Search for the cell housing the specified text and yield its [X, Y] center coordinate. 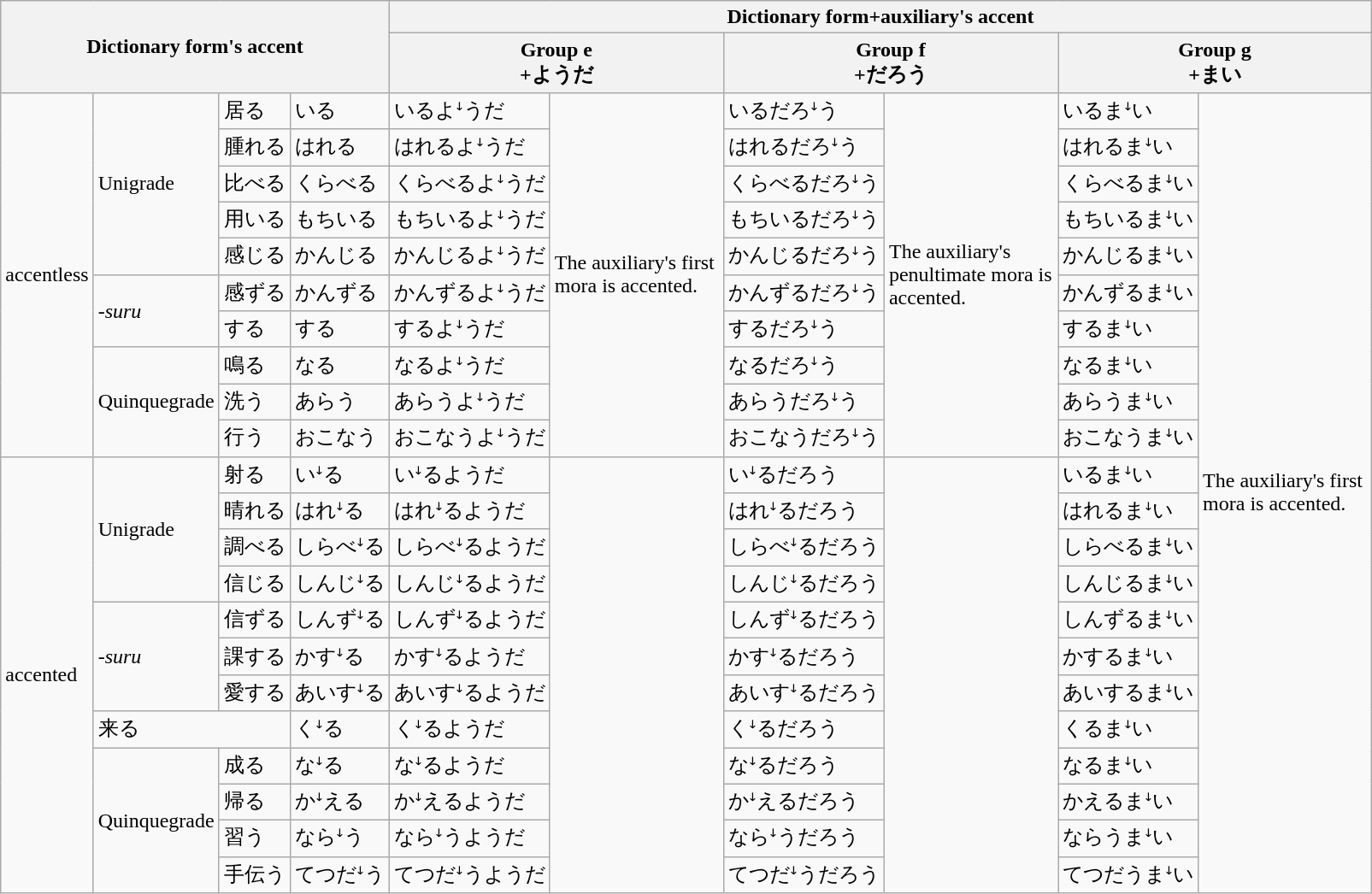
あいすꜜるようだ [469, 692]
Dictionary form's accent [195, 47]
accentless [47, 274]
なる [339, 366]
おこなうよꜜうだ [469, 438]
いꜜるようだ [469, 475]
愛する [255, 692]
くꜜるだろう [804, 730]
洗う [255, 402]
くꜜるようだ [469, 730]
かするまꜜい [1128, 656]
くるまꜜい [1128, 730]
習う [255, 839]
かꜜえる [339, 802]
てつだꜜうだろう [804, 875]
するまꜜい [1128, 330]
あらう [339, 402]
帰る [255, 802]
くらべるよꜜうだ [469, 185]
用いる [255, 221]
射る [255, 475]
かꜜえるだろう [804, 802]
しんずꜜる [339, 621]
しんずꜜるだろう [804, 621]
あらうよꜜうだ [469, 402]
The auxiliary's penultimate mora is accented. [971, 274]
くらべるまꜜい [1128, 185]
なꜜるだろう [804, 766]
てつだうまꜜい [1128, 875]
比べる [255, 185]
おこなうまꜜい [1128, 438]
しんじꜜる [339, 585]
いるよꜜうだ [469, 111]
かえるまꜜい [1128, 802]
かんずるだろꜜう [804, 292]
はれる [339, 147]
もちいるまꜜい [1128, 221]
あいすꜜる [339, 692]
ならꜜうようだ [469, 839]
あいするまꜜい [1128, 692]
はれるだろꜜう [804, 147]
accented [47, 675]
おこなう [339, 438]
なるよꜜうだ [469, 366]
ならꜜう [339, 839]
もちいる [339, 221]
調べる [255, 547]
なꜜる [339, 766]
もちいるだろꜜう [804, 221]
晴れる [255, 511]
ならꜜうだろう [804, 839]
はれるよꜜうだ [469, 147]
いるだろꜜう [804, 111]
もちいるよꜜうだ [469, 221]
かんじるよꜜうだ [469, 256]
課する [255, 656]
しんじꜜるようだ [469, 585]
かんずる [339, 292]
鳴る [255, 366]
くらべるだろꜜう [804, 185]
あらうまꜜい [1128, 402]
くらべる [339, 185]
手伝う [255, 875]
するだろꜜう [804, 330]
かんじるだろꜜう [804, 256]
しらべꜜるようだ [469, 547]
おこなうだろꜜう [804, 438]
なꜜるようだ [469, 766]
しんじるまꜜい [1128, 585]
信ずる [255, 621]
Dictionary form+auxiliary's accent [880, 17]
成る [255, 766]
Group g+まい [1216, 63]
しんじꜜるだろう [804, 585]
くꜜる [339, 730]
はれꜜるようだ [469, 511]
しらべꜜるだろう [804, 547]
はれꜜるだろう [804, 511]
かすꜜるようだ [469, 656]
なるだろꜜう [804, 366]
来る [191, 730]
いꜜる [339, 475]
はれꜜる [339, 511]
てつだꜜう [339, 875]
行う [255, 438]
Group f+だろう [891, 63]
感じる [255, 256]
あいすꜜるだろう [804, 692]
しんずるまꜜい [1128, 621]
かꜜえるようだ [469, 802]
かんじる [339, 256]
信じる [255, 585]
ならうまꜜい [1128, 839]
しらべꜜる [339, 547]
かすꜜる [339, 656]
いる [339, 111]
かすꜜるだろう [804, 656]
しらべるまꜜい [1128, 547]
あらうだろꜜう [804, 402]
いꜜるだろう [804, 475]
かんじるまꜜい [1128, 256]
かんずるまꜜい [1128, 292]
てつだꜜうようだ [469, 875]
かんずるよꜜうだ [469, 292]
Group e+ようだ [556, 63]
しんずꜜるようだ [469, 621]
居る [255, 111]
するよꜜうだ [469, 330]
感ずる [255, 292]
腫れる [255, 147]
